Return (x, y) of the center of cell containing provided text 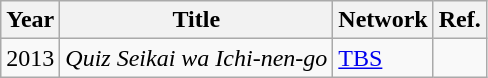
TBS (383, 58)
Title (196, 20)
Ref. (460, 20)
Year (30, 20)
Quiz Seikai wa Ichi-nen-go (196, 58)
Network (383, 20)
2013 (30, 58)
